Provide the [X, Y] coordinate of the cell's center where the given text is located.  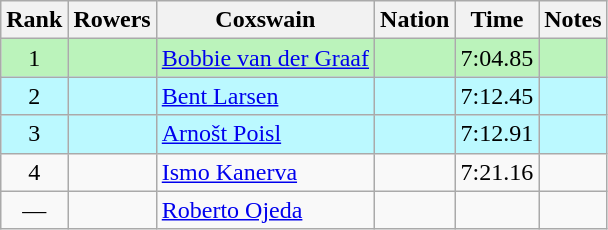
Rowers [112, 20]
Notes [573, 20]
— [34, 210]
Bobbie van der Graaf [265, 58]
Bent Larsen [265, 96]
Roberto Ojeda [265, 210]
7:21.16 [497, 172]
Nation [415, 20]
1 [34, 58]
Rank [34, 20]
2 [34, 96]
4 [34, 172]
Arnošt Poisl [265, 134]
3 [34, 134]
7:12.45 [497, 96]
Ismo Kanerva [265, 172]
Time [497, 20]
7:04.85 [497, 58]
Coxswain [265, 20]
7:12.91 [497, 134]
